Return the [X, Y] coordinate for the center point of the cell that contains the specified text.  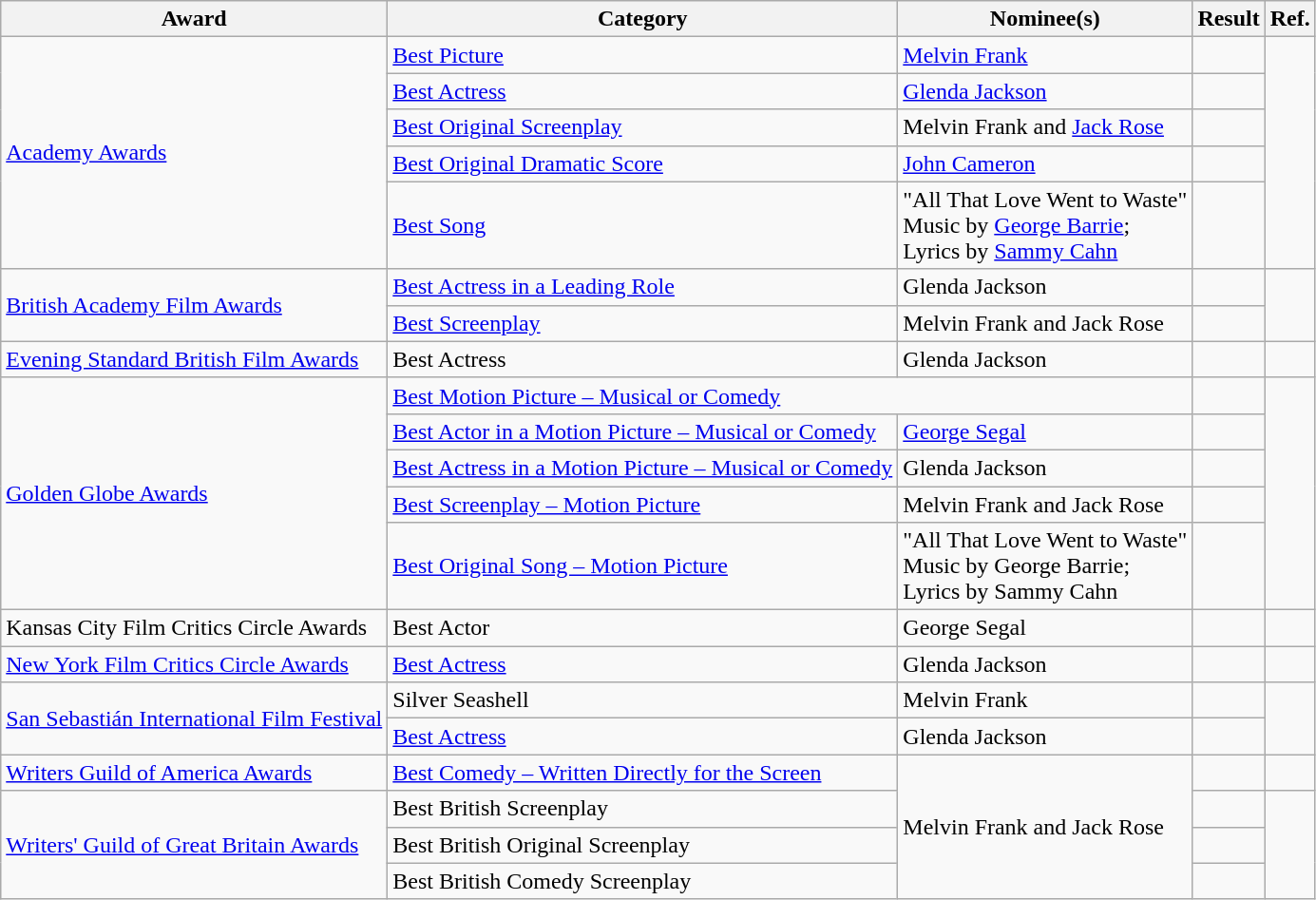
Result [1229, 19]
Evening Standard British Film Awards [194, 359]
Silver Seashell [642, 700]
Nominee(s) [1045, 19]
Best Original Dramatic Score [642, 163]
Best Actor in a Motion Picture – Musical or Comedy [642, 431]
Writers' Guild of Great Britain Awards [194, 845]
Best Motion Picture – Musical or Comedy [791, 395]
Best Screenplay [642, 323]
Best Actress in a Motion Picture – Musical or Comedy [642, 468]
Best Actor [642, 628]
Best Actress in a Leading Role [642, 287]
Best British Original Screenplay [642, 845]
Ref. [1290, 19]
Best Comedy – Written Directly for the Screen [642, 773]
New York Film Critics Circle Awards [194, 664]
Category [642, 19]
Best British Screenplay [642, 809]
Best Original Screenplay [642, 127]
Best Original Song – Motion Picture [642, 566]
British Academy Film Awards [194, 305]
John Cameron [1045, 163]
San Sebastián International Film Festival [194, 718]
Academy Awards [194, 153]
Best Picture [642, 55]
Best Song [642, 225]
Writers Guild of America Awards [194, 773]
Best Screenplay – Motion Picture [642, 505]
Kansas City Film Critics Circle Awards [194, 628]
Award [194, 19]
Best British Comedy Screenplay [642, 881]
Golden Globe Awards [194, 493]
